Search for the cell housing the specified text and yield its [X, Y] center coordinate. 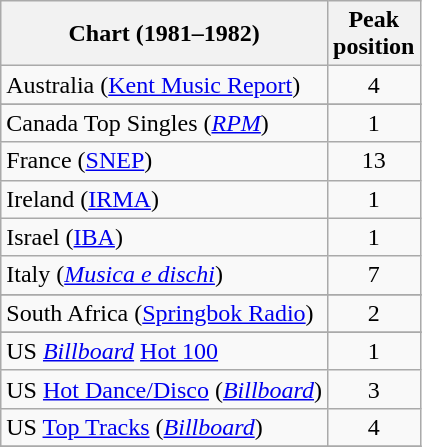
Chart (1981–1982) [164, 34]
3 [374, 389]
France (SNEP) [164, 161]
Australia (Kent Music Report) [164, 85]
South Africa (Springbok Radio) [164, 313]
Canada Top Singles (RPM) [164, 123]
US Top Tracks (Billboard) [164, 427]
US Hot Dance/Disco (Billboard) [164, 389]
2 [374, 313]
Italy (Musica e dischi) [164, 275]
Peakposition [374, 34]
13 [374, 161]
7 [374, 275]
US Billboard Hot 100 [164, 351]
Israel (IBA) [164, 237]
Ireland (IRMA) [164, 199]
